Determine the (x, y) coordinate at the center of the cell enclosing the given text.  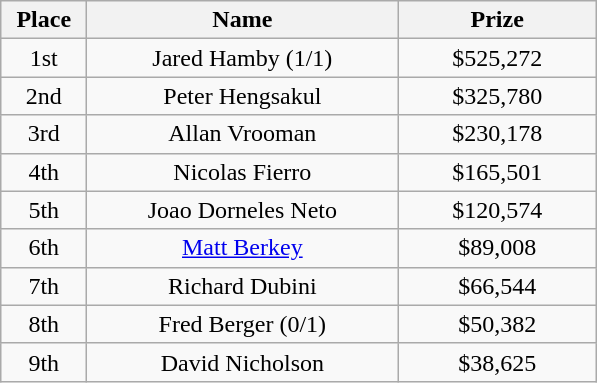
$66,544 (498, 286)
7th (44, 286)
Nicolas Fierro (242, 172)
4th (44, 172)
Jared Hamby (1/1) (242, 58)
$38,625 (498, 362)
8th (44, 324)
$120,574 (498, 210)
Place (44, 20)
$325,780 (498, 96)
1st (44, 58)
Prize (498, 20)
$230,178 (498, 134)
Name (242, 20)
5th (44, 210)
Fred Berger (0/1) (242, 324)
9th (44, 362)
$50,382 (498, 324)
Matt Berkey (242, 248)
David Nicholson (242, 362)
6th (44, 248)
3rd (44, 134)
$525,272 (498, 58)
Richard Dubini (242, 286)
Allan Vrooman (242, 134)
2nd (44, 96)
$89,008 (498, 248)
Joao Dorneles Neto (242, 210)
$165,501 (498, 172)
Peter Hengsakul (242, 96)
